Output the [X, Y] coordinate of the center of the cell containing the given text.  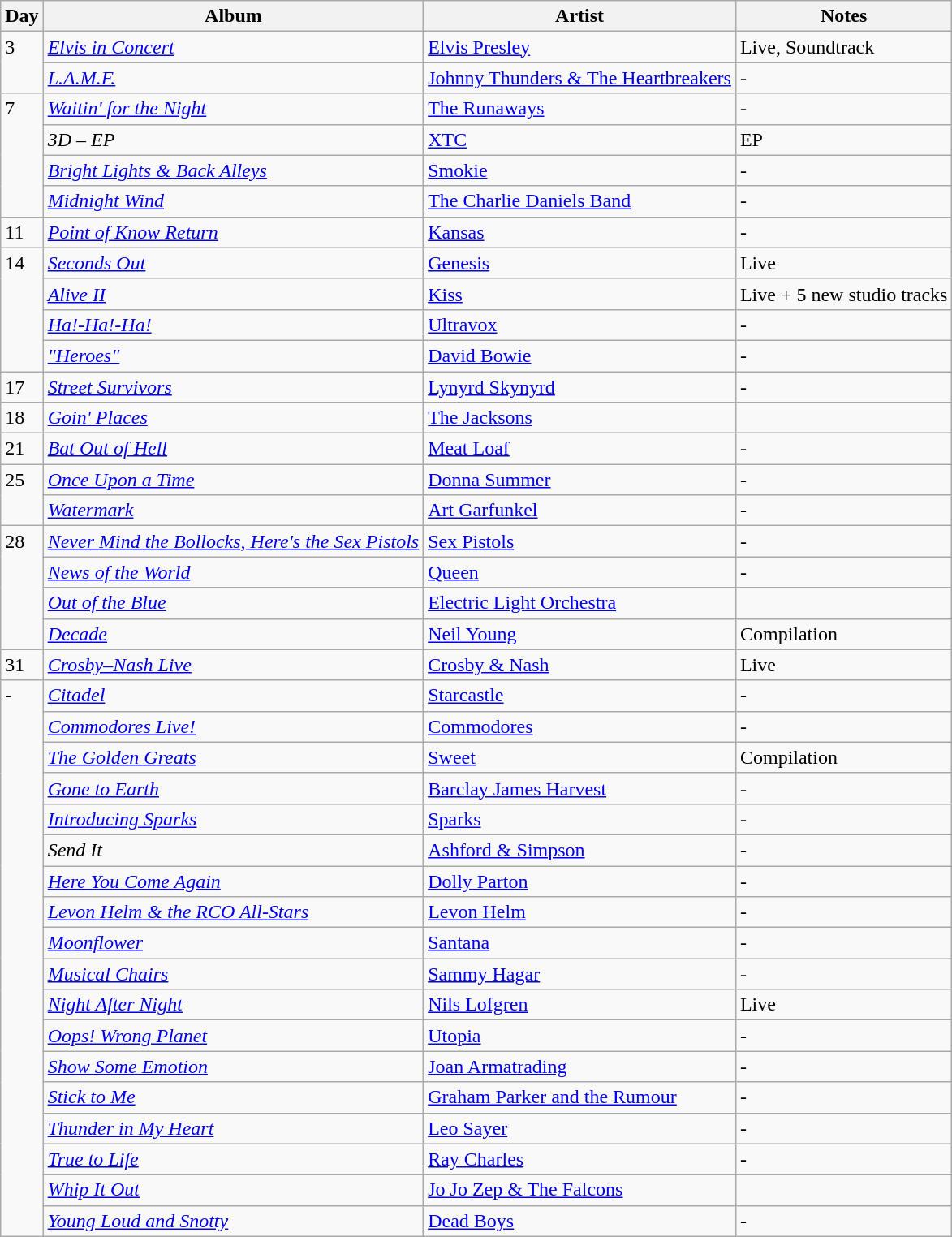
Moonflower [234, 943]
11 [22, 232]
Crosby–Nash Live [234, 665]
Oops! Wrong Planet [234, 1036]
The Golden Greats [234, 757]
Live, Soundtrack [844, 47]
Kiss [579, 294]
Nils Lofgren [579, 1005]
Waitin' for the Night [234, 109]
Ultravox [579, 325]
Sparks [579, 819]
Queen [579, 572]
Alive II [234, 294]
28 [22, 588]
True to Life [234, 1159]
Seconds Out [234, 263]
Donna Summer [579, 480]
Watermark [234, 511]
Midnight Wind [234, 201]
The Charlie Daniels Band [579, 201]
Notes [844, 16]
Art Garfunkel [579, 511]
Johnny Thunders & The Heartbreakers [579, 78]
Commodores [579, 726]
Joan Armatrading [579, 1067]
Street Survivors [234, 387]
Graham Parker and the Rumour [579, 1097]
Introducing Sparks [234, 819]
Album [234, 16]
Leo Sayer [579, 1128]
Levon Helm [579, 912]
Santana [579, 943]
Day [22, 16]
Bat Out of Hell [234, 449]
Thunder in My Heart [234, 1128]
3D – EP [234, 140]
Out of the Blue [234, 603]
EP [844, 140]
Ha!-Ha!-Ha! [234, 325]
The Runaways [579, 109]
The Jacksons [579, 418]
Whip It Out [234, 1190]
Dolly Parton [579, 881]
David Bowie [579, 356]
Ashford & Simpson [579, 850]
Decade [234, 634]
Meat Loaf [579, 449]
Point of Know Return [234, 232]
Ray Charles [579, 1159]
Send It [234, 850]
18 [22, 418]
"Heroes" [234, 356]
Kansas [579, 232]
Utopia [579, 1036]
Bright Lights & Back Alleys [234, 170]
31 [22, 665]
25 [22, 495]
Barclay James Harvest [579, 788]
Here You Come Again [234, 881]
Levon Helm & the RCO All-Stars [234, 912]
Smokie [579, 170]
L.A.M.F. [234, 78]
Stick to Me [234, 1097]
Neil Young [579, 634]
Sweet [579, 757]
Show Some Emotion [234, 1067]
Sammy Hagar [579, 974]
Genesis [579, 263]
Commodores Live! [234, 726]
Lynyrd Skynyrd [579, 387]
Dead Boys [579, 1221]
Night After Night [234, 1005]
Artist [579, 16]
3 [22, 62]
Starcastle [579, 696]
Citadel [234, 696]
Elvis Presley [579, 47]
Electric Light Orchestra [579, 603]
Crosby & Nash [579, 665]
Sex Pistols [579, 541]
7 [22, 155]
Once Upon a Time [234, 480]
Jo Jo Zep & The Falcons [579, 1190]
News of the World [234, 572]
Goin' Places [234, 418]
14 [22, 309]
21 [22, 449]
Young Loud and Snotty [234, 1221]
Gone to Earth [234, 788]
XTC [579, 140]
Musical Chairs [234, 974]
17 [22, 387]
Live + 5 new studio tracks [844, 294]
Never Mind the Bollocks, Here's the Sex Pistols [234, 541]
Elvis in Concert [234, 47]
